Search for the cell housing the specified text and yield its (X, Y) center coordinate. 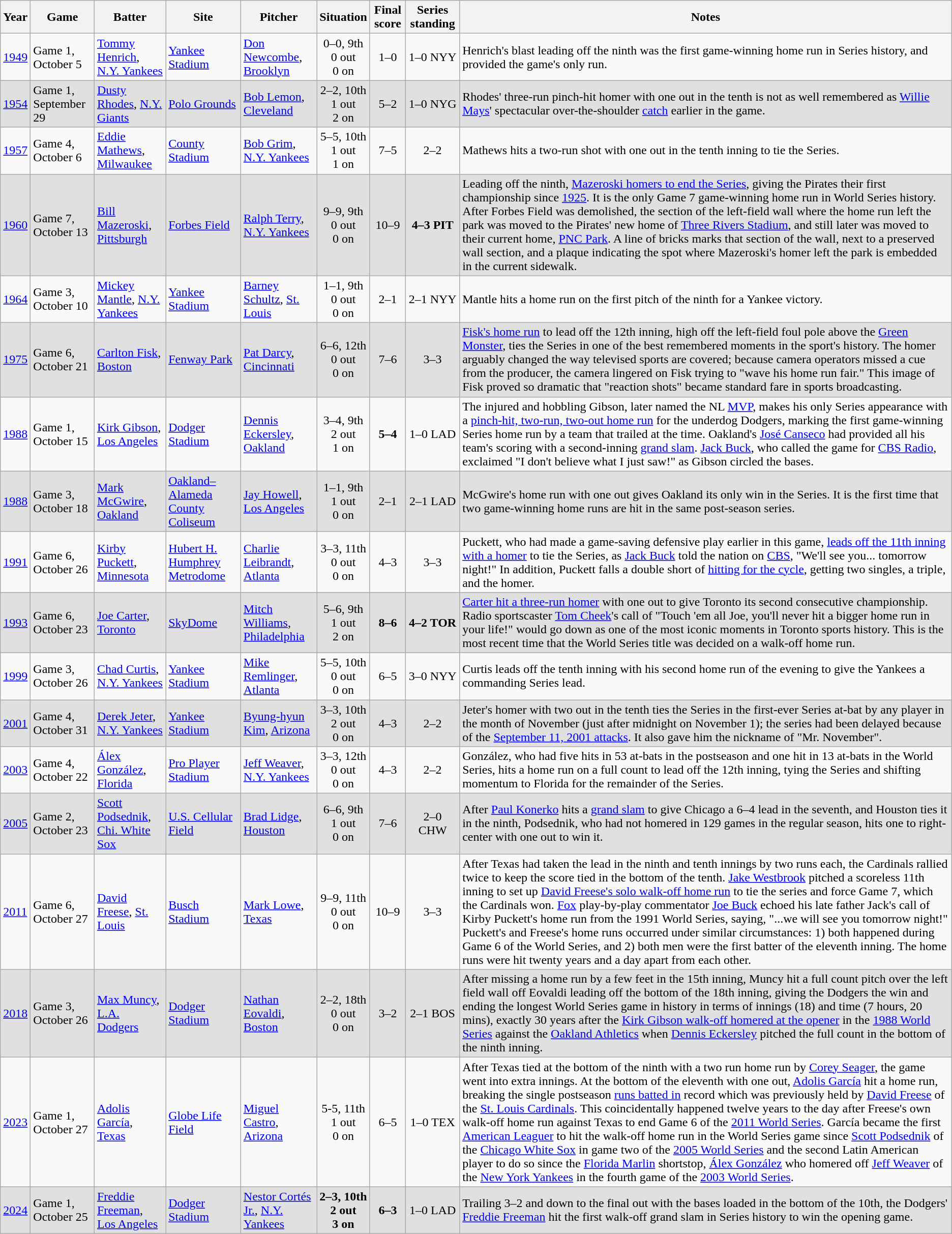
Game 4, October 22 (63, 770)
2–0 CHW (433, 824)
Charlie Leibrandt, Atlanta (279, 562)
2011 (15, 912)
Game 4, October 31 (63, 723)
5–6, 9th1 out2 on (343, 623)
Brad Lidge, Houston (279, 824)
1949 (15, 57)
Joe Carter, Toronto (130, 623)
Mark McGwire, Oakland (130, 502)
County Stadium (203, 151)
Don Newcombe, Brooklyn (279, 57)
5–5, 10th0 out0 on (343, 676)
1–0 NYY (433, 57)
2–2, 10th1 out2 on (343, 104)
5–5, 10th1 out1 on (343, 151)
2024 (15, 1210)
1–1, 9th0 out0 on (343, 299)
Henrich's blast leading off the ninth was the first game-winning home run in Series history, and provided the game's only run. (706, 57)
0–0, 9th0 out0 on (343, 57)
Jeff Weaver, N.Y. Yankees (279, 770)
2–2, 18th0 out0 on (343, 1013)
5–4 (388, 434)
Game 1, September 29 (63, 104)
1975 (15, 360)
Site (203, 17)
1–0 TEX (433, 1122)
Game 7, October 13 (63, 225)
SkyDome (203, 623)
Carlton Fisk, Boston (130, 360)
Dusty Rhodes, N.Y. Giants (130, 104)
Kirby Puckett, Minnesota (130, 562)
Game 1, October 27 (63, 1122)
2018 (15, 1013)
1954 (15, 104)
Game 3, October 18 (63, 502)
4–2 TOR (433, 623)
2001 (15, 723)
Pat Darcy, Cincinnati (279, 360)
Situation (343, 17)
Freddie Freeman, Los Angeles (130, 1210)
Tommy Henrich, N.Y. Yankees (130, 57)
1960 (15, 225)
6–3 (388, 1210)
Game 6, October 21 (63, 360)
U.S. Cellular Field (203, 824)
4–3 PIT (433, 225)
Oakland–Alameda County Coliseum (203, 502)
3–3, 11th0 out0 on (343, 562)
3–3, 12th0 out0 on (343, 770)
Ralph Terry, N.Y. Yankees (279, 225)
Adolis García, Texas (130, 1122)
Busch Stadium (203, 912)
Miguel Castro, Arizona (279, 1122)
Forbes Field (203, 225)
1957 (15, 151)
Game 6, October 27 (63, 912)
1–0 NYG (433, 104)
2–1 BOS (433, 1013)
Mark Lowe, Texas (279, 912)
2–3, 10th2 out3 on (343, 1210)
3–0 NYY (433, 676)
5–2 (388, 104)
1–0 (388, 57)
Mathews hits a two-run shot with one out in the tenth inning to tie the Series. (706, 151)
Notes (706, 17)
3–3, 10th2 out0 on (343, 723)
2–1 NYY (433, 299)
1993 (15, 623)
Bob Grim, N.Y. Yankees (279, 151)
Chad Curtis, N.Y. Yankees (130, 676)
1–1, 9th1 out0 on (343, 502)
Mitch Williams, Philadelphia (279, 623)
6–6, 12th0 out0 on (343, 360)
Mike Remlinger, Atlanta (279, 676)
Game 6, October 26 (63, 562)
Game 6, October 23 (63, 623)
Final score (388, 17)
2–1 LAD (433, 502)
Series standing (433, 17)
Eddie Mathews, Milwaukee (130, 151)
David Freese, St. Louis (130, 912)
Game 1, October 25 (63, 1210)
Pro Player Stadium (203, 770)
Game 3, October 10 (63, 299)
2023 (15, 1122)
Fenway Park (203, 360)
Kirk Gibson, Los Angeles (130, 434)
Jay Howell, Los Angeles (279, 502)
6–6, 9th1 out0 on (343, 824)
1991 (15, 562)
Batter (130, 17)
Max Muncy, L.A. Dodgers (130, 1013)
Mickey Mantle, N.Y. Yankees (130, 299)
Year (15, 17)
8–6 (388, 623)
9–9, 9th0 out0 on (343, 225)
Byung-hyun Kim, Arizona (279, 723)
Game 2, October 23 (63, 824)
Nathan Eovaldi, Boston (279, 1013)
1964 (15, 299)
2005 (15, 824)
Game 1, October 15 (63, 434)
5-5, 11th1 out0 on (343, 1122)
Polo Grounds (203, 104)
Dennis Eckersley, Oakland (279, 434)
Game 1, October 5 (63, 57)
1999 (15, 676)
Pitcher (279, 17)
Mantle hits a home run on the first pitch of the ninth for a Yankee victory. (706, 299)
3–4, 9th2 out1 on (343, 434)
3–2 (388, 1013)
Globe Life Field (203, 1122)
Scott Podsednik, Chi. White Sox (130, 824)
Hubert H. Humphrey Metrodome (203, 562)
Bob Lemon, Cleveland (279, 104)
9–9, 11th0 out0 on (343, 912)
Curtis leads off the tenth inning with his second home run of the evening to give the Yankees a commanding Series lead. (706, 676)
Álex González, Florida (130, 770)
2003 (15, 770)
Derek Jeter, N.Y. Yankees (130, 723)
Nestor Cortés Jr., N.Y. Yankees (279, 1210)
Barney Schultz, St. Louis (279, 299)
Bill Mazeroski, Pittsburgh (130, 225)
7–5 (388, 151)
Game (63, 17)
Game 4, October 6 (63, 151)
